Capture the cell that displays the provided text and extract its (x, y) central coordinate. 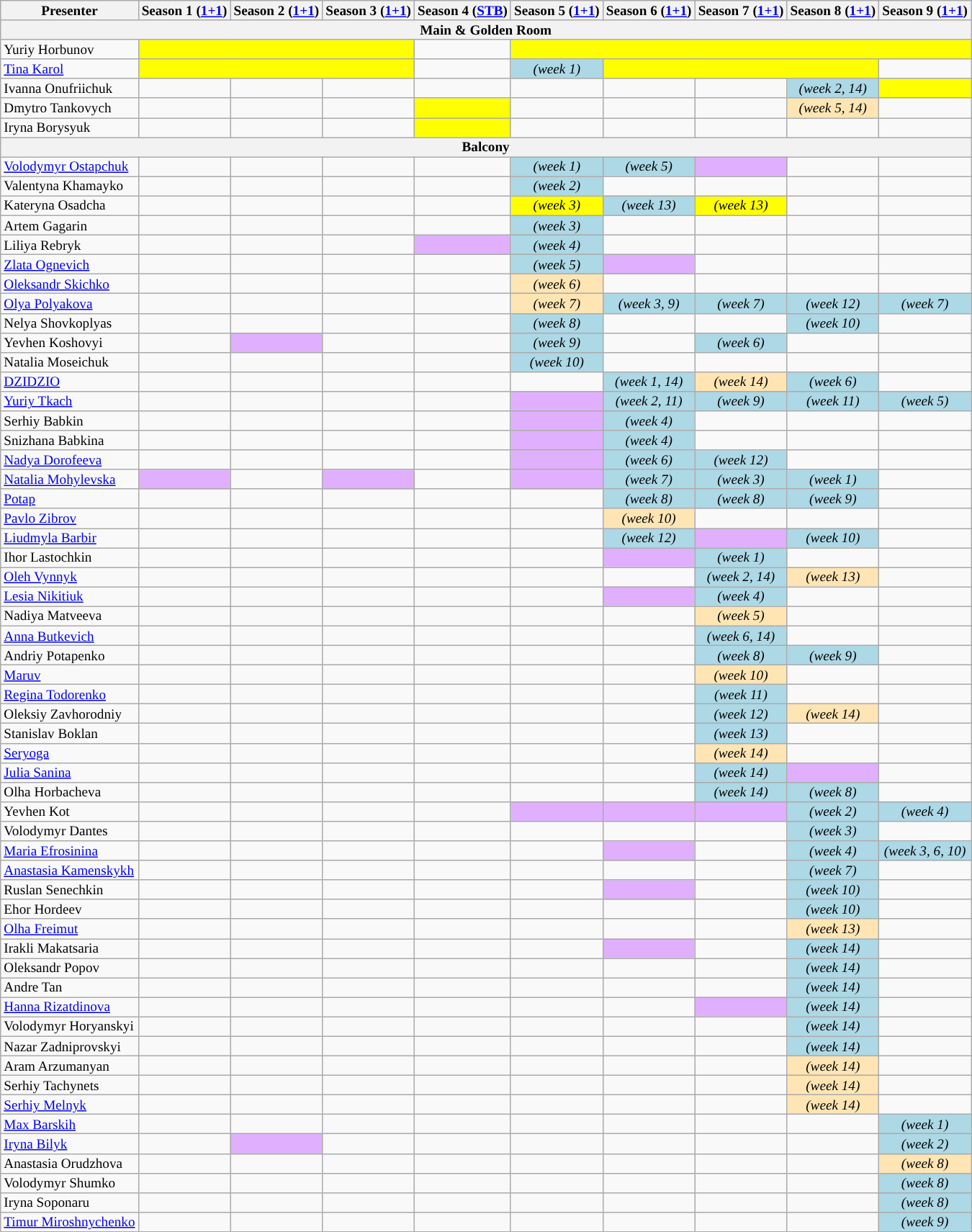
Snizhana Babkina (69, 441)
Lesia Nikitiuk (69, 596)
Nadya Dorofeeva (69, 459)
Regina Todorenko (69, 694)
Iryna Borysyuk (69, 127)
Oleh Vynnyk (69, 577)
Dmytro Tankovych (69, 108)
Tina Karol (69, 69)
Ruslan Senechkin (69, 890)
Volodymyr Dantes (69, 831)
Yuriy Horbunov (69, 49)
Olha Horbacheva (69, 792)
Timur Miroshnychenko (69, 1221)
(week 6, 14) (741, 635)
Season 8 (1+1) (833, 10)
Oleksandr Skichko (69, 284)
Season 1 (1+1) (184, 10)
Anastasia Kamenskykh (69, 870)
Yevhen Kot (69, 811)
Volodymyr Horyanskyi (69, 1027)
Yuriy Tkach (69, 400)
Potap (69, 498)
Season 7 (1+1) (741, 10)
Anna Butkevich (69, 635)
Andre Tan (69, 988)
Julia Sanina (69, 772)
Volodymyr Ostapchuk (69, 167)
Natalia Mohylevska (69, 480)
Season 2 (1+1) (276, 10)
Serhiy Tachynets (69, 1084)
Season 5 (1+1) (557, 10)
Nadiya Matveeva (69, 616)
Valentyna Khamayko (69, 186)
Liliya Rebryk (69, 245)
Yevhen Koshovyi (69, 343)
Irakli Makatsaria (69, 948)
Season 4 (STB) (463, 10)
Olya Polyakova (69, 304)
(week 3, 6, 10) (925, 851)
Pavlo Zibrov (69, 518)
Ihor Lastochkin (69, 557)
Iryna Soponaru (69, 1202)
Seryoga (69, 753)
Maria Efrosinina (69, 851)
Iryna Bilyk (69, 1143)
Ivanna Onufriichuk (69, 88)
(week 1, 14) (649, 382)
DZIDZIO (69, 382)
Hanna Rizatdinova (69, 1007)
Nelya Shovkoplyas (69, 323)
Andriy Potapenko (69, 655)
Nazar Zadniprovskyi (69, 1046)
Main & Golden Room (486, 30)
Balcony (486, 147)
Oleksandr Popov (69, 968)
Liudmyla Barbir (69, 537)
(week 2, 11) (649, 400)
Season 3 (1+1) (369, 10)
(week 5, 14) (833, 108)
Max Barskih (69, 1125)
Anastasia Orudzhova (69, 1164)
Season 6 (1+1) (649, 10)
Presenter (69, 10)
Season 9 (1+1) (925, 10)
Natalia Moseichuk (69, 361)
Artem Gagarin (69, 225)
Volodymyr Shumko (69, 1182)
Maruv (69, 674)
Serhiy Melnyk (69, 1105)
Aram Arzumanyan (69, 1066)
Zlata Ognevich (69, 264)
Olha Freimut (69, 929)
Kateryna Osadcha (69, 206)
Serhiy Babkin (69, 421)
Ehor Hordeev (69, 909)
Stanislav Boklan (69, 733)
Oleksiy Zavhorodniy (69, 714)
(week 3, 9) (649, 304)
